Output the (x, y) coordinate of the center of the cell containing the given text.  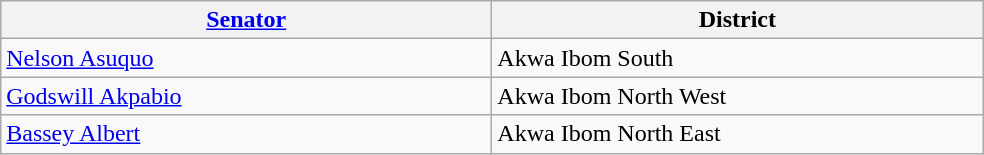
Akwa Ibom South (738, 58)
Godswill Akpabio (246, 96)
Senator (246, 20)
Bassey Albert (246, 134)
Nelson Asuquo (246, 58)
Akwa Ibom North West (738, 96)
District (738, 20)
Akwa Ibom North East (738, 134)
